Provide the (x, y) coordinate of the cell's center where the given text is located.  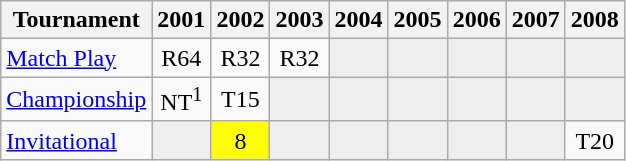
2006 (476, 20)
2007 (536, 20)
T20 (594, 140)
R64 (182, 58)
Championship (76, 100)
NT1 (182, 100)
2004 (358, 20)
2005 (418, 20)
2003 (300, 20)
T15 (240, 100)
Match Play (76, 58)
Tournament (76, 20)
2002 (240, 20)
Invitational (76, 140)
8 (240, 140)
2008 (594, 20)
2001 (182, 20)
